Search for the cell housing the specified text and yield its [x, y] center coordinate. 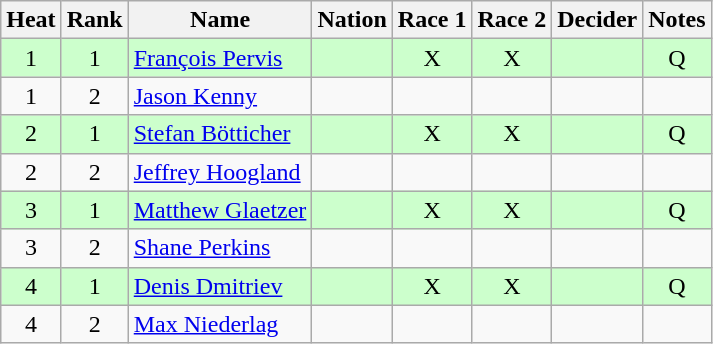
Rank [94, 20]
Race 2 [512, 20]
Denis Dmitriev [220, 286]
Heat [31, 20]
Max Niederlag [220, 324]
Jason Kenny [220, 96]
Matthew Glaetzer [220, 210]
Name [220, 20]
François Pervis [220, 58]
Decider [598, 20]
Jeffrey Hoogland [220, 172]
Notes [677, 20]
Stefan Bötticher [220, 134]
Nation [352, 20]
Race 1 [432, 20]
Shane Perkins [220, 248]
